Scan for the cell matching the given text and deliver its [x, y] coordinate at center. 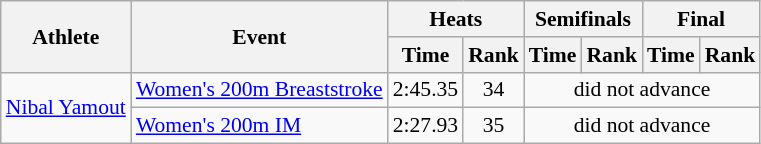
34 [494, 90]
2:45.35 [426, 90]
Athlete [66, 36]
Women's 200m Breaststroke [260, 90]
35 [494, 126]
Semifinals [583, 19]
Final [701, 19]
Women's 200m IM [260, 126]
2:27.93 [426, 126]
Nibal Yamout [66, 108]
Event [260, 36]
Heats [456, 19]
